Identify which cell holds the provided text, then report its [x, y] central coordinate. 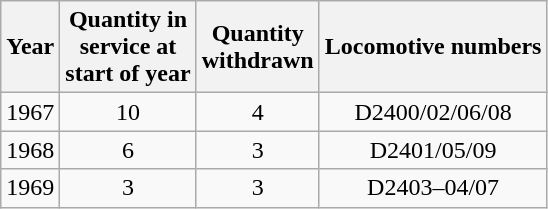
Quantity inservice atstart of year [128, 47]
1969 [30, 188]
4 [258, 112]
10 [128, 112]
1967 [30, 112]
Year [30, 47]
D2401/05/09 [433, 150]
D2403–04/07 [433, 188]
D2400/02/06/08 [433, 112]
Locomotive numbers [433, 47]
6 [128, 150]
1968 [30, 150]
Quantitywithdrawn [258, 47]
